Output the (X, Y) coordinate of the center of the cell containing the given text.  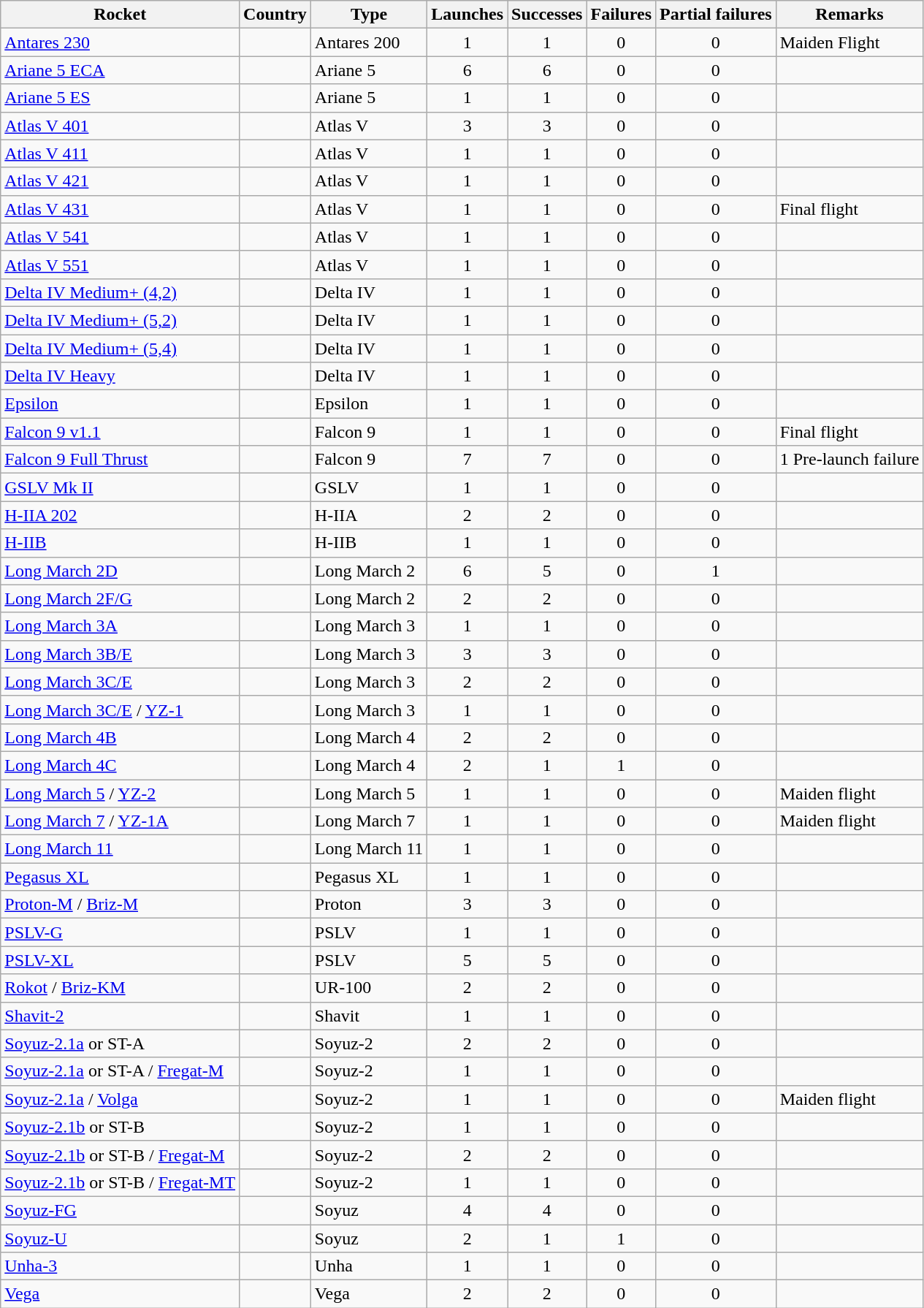
PSLV-XL (120, 960)
Unha (368, 1266)
Long March 5 (368, 793)
Long March 2D (120, 571)
Shavit-2 (120, 1016)
Type (368, 15)
Remarks (849, 15)
Soyuz-U (120, 1239)
PSLV-G (120, 932)
Delta IV Medium+ (5,2) (120, 320)
Antares 230 (120, 42)
Soyuz-2.1b or ST-B (120, 1127)
Unha-3 (120, 1266)
Soyuz-2.1a or ST-A / Fregat-M (120, 1071)
1 Pre-launch failure (849, 460)
Ariane 5 ES (120, 98)
UR-100 (368, 988)
Long March 5 / YZ-2 (120, 793)
Atlas V 421 (120, 181)
Long March 3C/E / YZ-1 (120, 710)
Maiden Flight (849, 42)
Rokot / Briz-KM (120, 988)
Soyuz-2.1b or ST-B / Fregat-MT (120, 1182)
Falcon 9 v1.1 (120, 432)
H-IIA 202 (120, 515)
Ariane 5 ECA (120, 70)
Soyuz-2.1a or ST-A (120, 1043)
Soyuz-2.1b or ST-B / Fregat-M (120, 1155)
Long March 7 / YZ-1A (120, 821)
Long March 3C/E (120, 682)
Proton-M / Briz-M (120, 905)
Antares 200 (368, 42)
Delta IV Medium+ (5,4) (120, 349)
GSLV (368, 487)
Atlas V 411 (120, 153)
Atlas V 541 (120, 237)
Partial failures (716, 15)
Country (275, 15)
Soyuz-2.1a / Volga (120, 1099)
Long March 4B (120, 737)
Launches (467, 15)
Long March 3A (120, 626)
Failures (621, 15)
Atlas V 431 (120, 209)
Long March 7 (368, 821)
H-IIA (368, 515)
Falcon 9 Full Thrust (120, 460)
Delta IV Heavy (120, 376)
Shavit (368, 1016)
Proton (368, 905)
GSLV Mk II (120, 487)
Successes (547, 15)
Long March 3B/E (120, 654)
Rocket (120, 15)
Long March 4C (120, 765)
Soyuz-FG (120, 1210)
Atlas V 401 (120, 126)
Atlas V 551 (120, 265)
Delta IV Medium+ (4,2) (120, 292)
Long March 2F/G (120, 598)
